Detect which cell encompasses the target text, then output its [x, y] center coordinate. 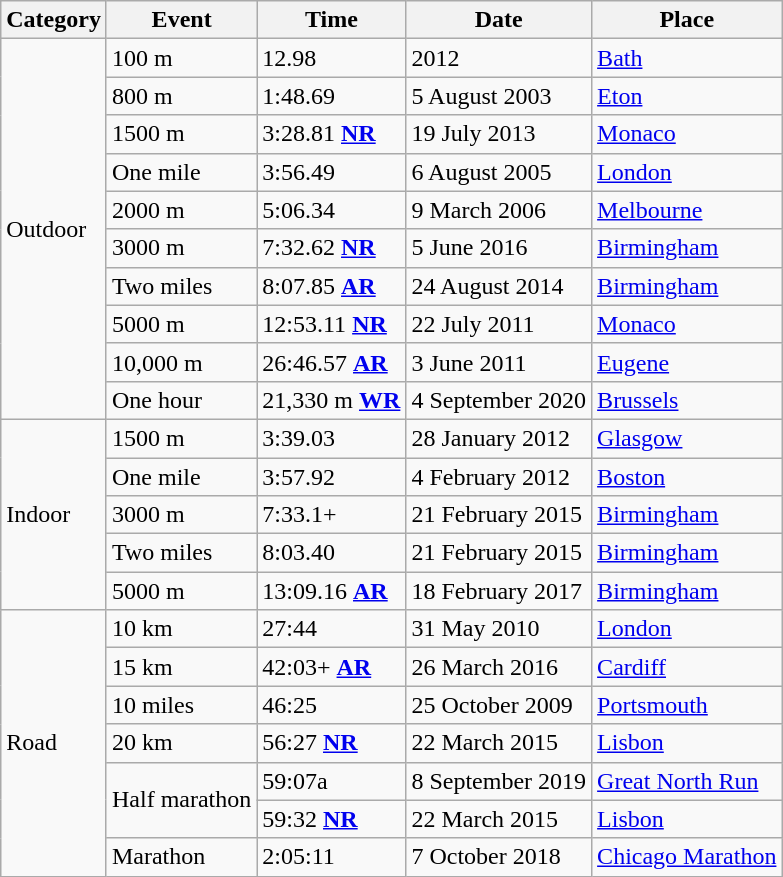
8 September 2019 [499, 781]
Category [54, 20]
10 km [181, 629]
3:56.49 [332, 172]
Place [687, 20]
42:03+ AR [332, 667]
4 September 2020 [499, 400]
2012 [499, 58]
Road [54, 743]
100 m [181, 58]
10,000 m [181, 362]
26 March 2016 [499, 667]
Outdoor [54, 230]
2000 m [181, 210]
5 June 2016 [499, 248]
Portsmouth [687, 705]
26:46.57 AR [332, 362]
7:32.62 NR [332, 248]
7 October 2018 [499, 857]
6 August 2005 [499, 172]
Indoor [54, 514]
Time [332, 20]
20 km [181, 743]
1:48.69 [332, 96]
21,330 m WR [332, 400]
Great North Run [687, 781]
27:44 [332, 629]
13:09.16 AR [332, 591]
8:03.40 [332, 553]
15 km [181, 667]
5:06.34 [332, 210]
24 August 2014 [499, 286]
59:32 NR [332, 819]
3 June 2011 [499, 362]
Chicago Marathon [687, 857]
800 m [181, 96]
Event [181, 20]
22 July 2011 [499, 324]
Half marathon [181, 800]
31 May 2010 [499, 629]
28 January 2012 [499, 438]
12:53.11 NR [332, 324]
Glasgow [687, 438]
46:25 [332, 705]
4 February 2012 [499, 477]
Date [499, 20]
56:27 NR [332, 743]
Boston [687, 477]
3:39.03 [332, 438]
59:07a [332, 781]
12.98 [332, 58]
19 July 2013 [499, 134]
2:05:11 [332, 857]
One hour [181, 400]
3:57.92 [332, 477]
9 March 2006 [499, 210]
Marathon [181, 857]
Brussels [687, 400]
3:28.81 NR [332, 134]
18 February 2017 [499, 591]
Cardiff [687, 667]
Eton [687, 96]
8:07.85 AR [332, 286]
Melbourne [687, 210]
Bath [687, 58]
Eugene [687, 362]
25 October 2009 [499, 705]
5 August 2003 [499, 96]
10 miles [181, 705]
7:33.1+ [332, 515]
